Return the (x, y) coordinate for the center point of the cell that contains the specified text.  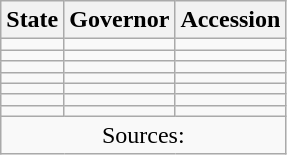
Governor (120, 20)
State (32, 20)
Sources: (144, 135)
Accession (230, 20)
